Output the (x, y) coordinate of the center of the cell containing the given text.  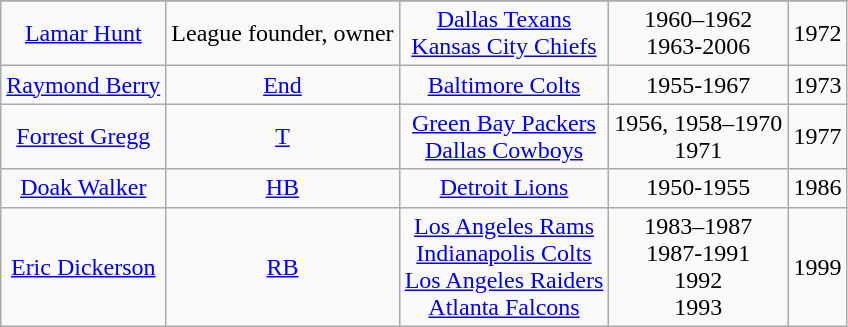
Lamar Hunt (84, 34)
1986 (818, 188)
Dallas TexansKansas City Chiefs (504, 34)
HB (282, 188)
Detroit Lions (504, 188)
Forrest Gregg (84, 136)
League founder, owner (282, 34)
Baltimore Colts (504, 85)
1973 (818, 85)
Raymond Berry (84, 85)
RB (282, 266)
T (282, 136)
1955-1967 (698, 85)
1999 (818, 266)
1983–19871987-199119921993 (698, 266)
Doak Walker (84, 188)
1960–19621963-2006 (698, 34)
1977 (818, 136)
Los Angeles RamsIndianapolis ColtsLos Angeles RaidersAtlanta Falcons (504, 266)
1950-1955 (698, 188)
End (282, 85)
1972 (818, 34)
Green Bay PackersDallas Cowboys (504, 136)
1956, 1958–19701971 (698, 136)
Eric Dickerson (84, 266)
